Return [x, y] of the center of cell containing provided text 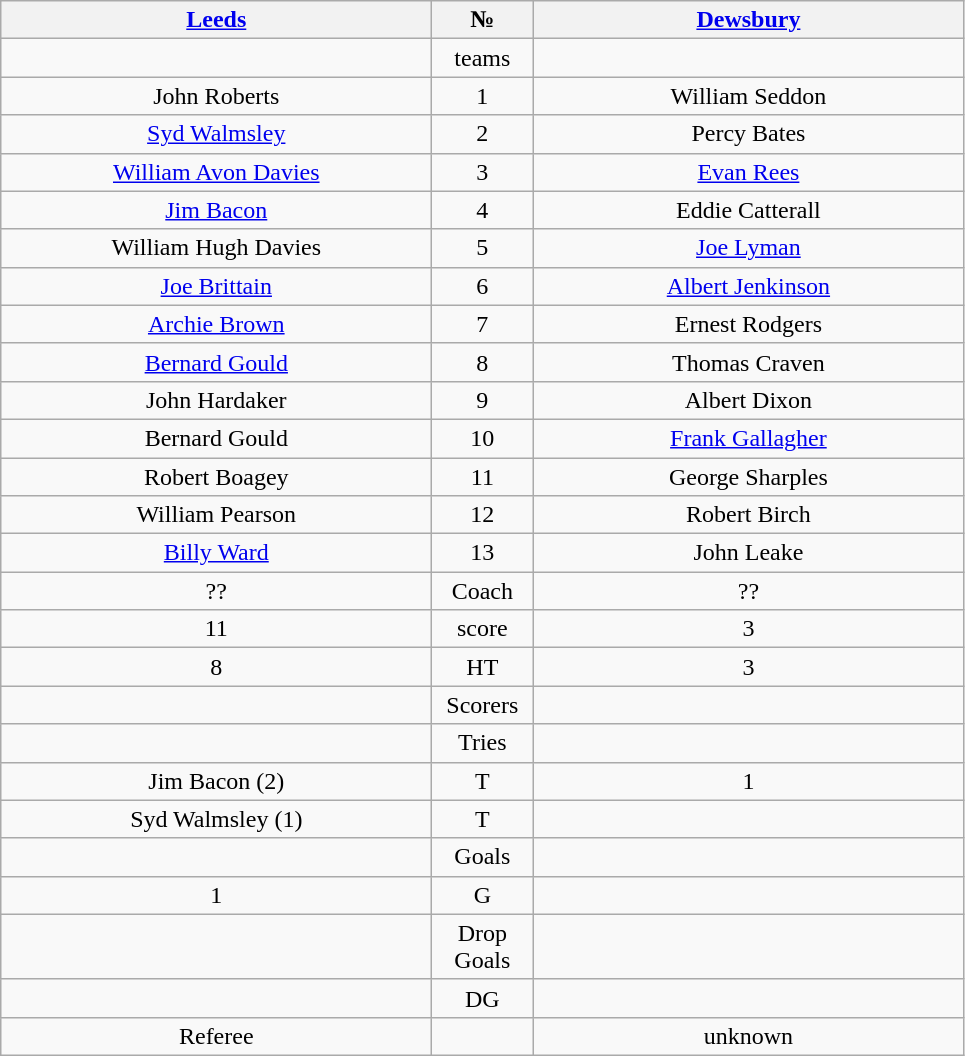
Albert Jenkinson [748, 286]
Evan Rees [748, 172]
13 [482, 553]
6 [482, 286]
Billy Ward [216, 553]
Percy Bates [748, 134]
Dewsbury [748, 20]
William Hugh Davies [216, 248]
William Avon Davies [216, 172]
Eddie Catterall [748, 210]
DG [482, 998]
Leeds [216, 20]
unknown [748, 1036]
5 [482, 248]
4 [482, 210]
teams [482, 58]
7 [482, 324]
G [482, 895]
Thomas Craven [748, 362]
Ernest Rodgers [748, 324]
Scorers [482, 705]
Frank Gallagher [748, 438]
№ [482, 20]
William Pearson [216, 515]
Drop Goals [482, 946]
Syd Walmsley (1) [216, 819]
HT [482, 667]
George Sharples [748, 477]
Joe Brittain [216, 286]
12 [482, 515]
Coach [482, 591]
William Seddon [748, 96]
Goals [482, 857]
Robert Boagey [216, 477]
Tries [482, 743]
Robert Birch [748, 515]
9 [482, 400]
Jim Bacon (2) [216, 781]
John Hardaker [216, 400]
score [482, 629]
Archie Brown [216, 324]
Joe Lyman [748, 248]
Jim Bacon [216, 210]
Syd Walmsley [216, 134]
10 [482, 438]
John Leake [748, 553]
Albert Dixon [748, 400]
John Roberts [216, 96]
Referee [216, 1036]
2 [482, 134]
